Capture the cell that displays the provided text and extract its (X, Y) central coordinate. 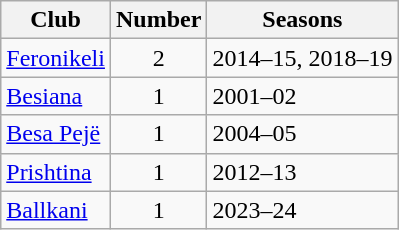
Number (158, 20)
Besiana (56, 96)
2014–15, 2018–19 (302, 58)
2 (158, 58)
Prishtina (56, 172)
2023–24 (302, 210)
Club (56, 20)
2012–13 (302, 172)
Besa Pejë (56, 134)
2001–02 (302, 96)
Ballkani (56, 210)
2004–05 (302, 134)
Seasons (302, 20)
Feronikeli (56, 58)
